Identify which cell holds the provided text, then report its (X, Y) central coordinate. 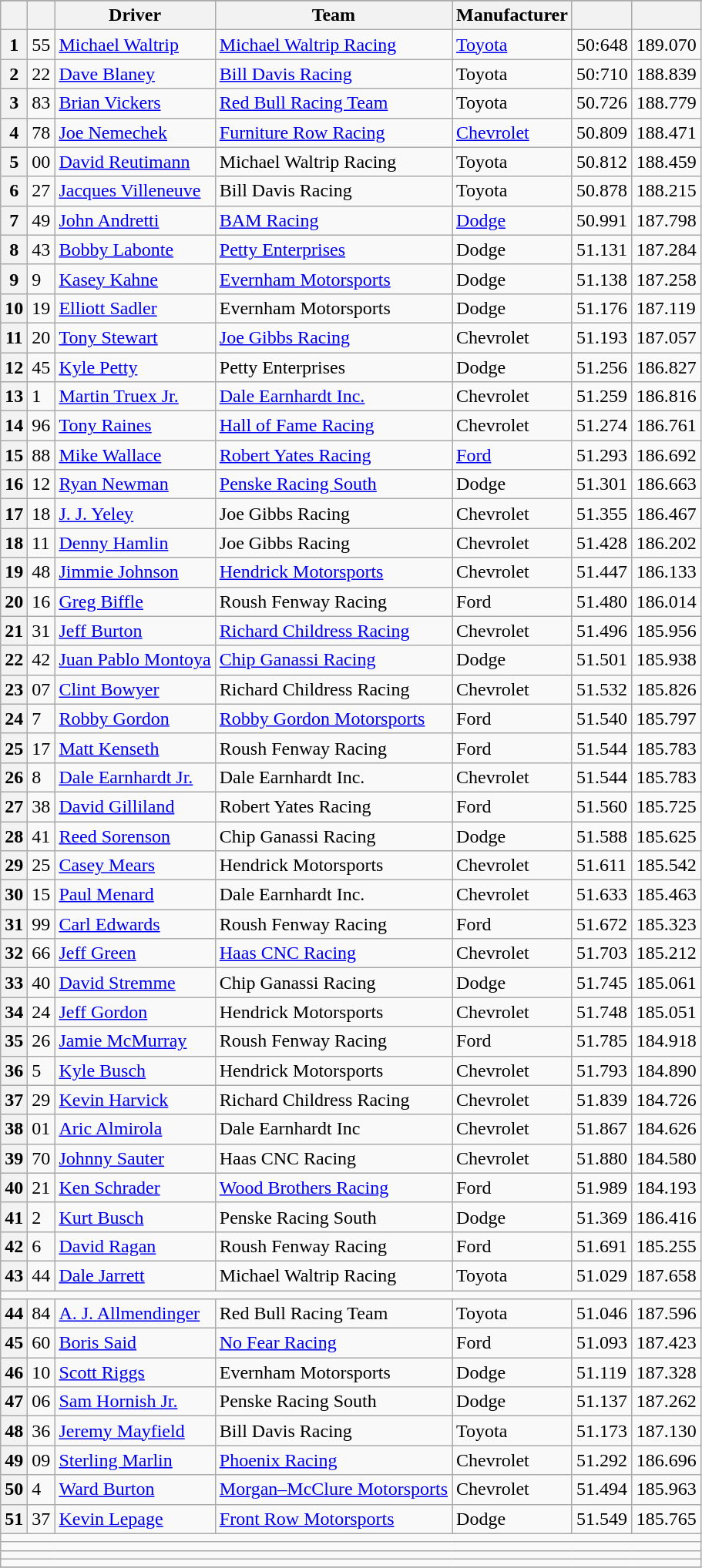
Jacques Villeneuve (135, 191)
Greg Biffle (135, 601)
185.826 (666, 689)
Mike Wallace (135, 455)
Juan Pablo Montoya (135, 660)
Kyle Busch (135, 1070)
51.540 (602, 719)
Manufacturer (512, 15)
184.193 (666, 1188)
51.633 (602, 895)
185.797 (666, 719)
Casey Mears (135, 866)
Dale Earnhardt Jr. (135, 777)
184.580 (666, 1158)
51.355 (602, 514)
Team (333, 15)
51.691 (602, 1246)
50.991 (602, 220)
50 (14, 1489)
13 (14, 397)
50.809 (602, 132)
28 (14, 836)
David Gilliland (135, 806)
Bobby Labonte (135, 250)
51.867 (602, 1129)
51.119 (602, 1372)
187.596 (666, 1314)
186.692 (666, 455)
Elliott Sadler (135, 308)
188.779 (666, 103)
187.130 (666, 1431)
51.611 (602, 866)
34 (14, 1012)
David Reutimann (135, 162)
51.480 (602, 601)
186.202 (666, 543)
185.963 (666, 1489)
51.672 (602, 924)
50:710 (602, 74)
184.890 (666, 1070)
51.532 (602, 689)
187.057 (666, 337)
51.193 (602, 337)
51.494 (602, 1489)
Morgan–McClure Motorsports (333, 1489)
Kasey Kahne (135, 279)
J. J. Yeley (135, 514)
Kevin Lepage (135, 1519)
187.258 (666, 279)
185.212 (666, 953)
30 (14, 895)
32 (14, 953)
51.029 (602, 1275)
51.137 (602, 1402)
185.061 (666, 983)
50:648 (602, 45)
John Andretti (135, 220)
187.658 (666, 1275)
3 (14, 103)
188.215 (666, 191)
A. J. Allmendinger (135, 1314)
Tony Stewart (135, 337)
Ryan Newman (135, 484)
09 (42, 1460)
99 (42, 924)
51.274 (602, 426)
Ward Burton (135, 1489)
Paul Menard (135, 895)
47 (14, 1402)
188.471 (666, 132)
Jeremy Mayfield (135, 1431)
55 (42, 45)
Jeff Burton (135, 631)
185.625 (666, 836)
186.416 (666, 1217)
185.725 (666, 806)
51.560 (602, 806)
185.956 (666, 631)
Kyle Petty (135, 367)
Tony Raines (135, 426)
Sam Hornish Jr. (135, 1402)
78 (42, 132)
84 (42, 1314)
88 (42, 455)
Wood Brothers Racing (333, 1188)
187.328 (666, 1372)
Robby Gordon (135, 719)
186.133 (666, 572)
Driver (135, 15)
51.447 (602, 572)
Brian Vickers (135, 103)
51.793 (602, 1070)
186.663 (666, 484)
51.588 (602, 836)
Boris Said (135, 1343)
14 (14, 426)
187.284 (666, 250)
Kurt Busch (135, 1217)
187.798 (666, 220)
51.093 (602, 1343)
50.812 (602, 162)
51.501 (602, 660)
187.423 (666, 1343)
96 (42, 426)
51.046 (602, 1314)
184.918 (666, 1041)
06 (42, 1402)
187.119 (666, 308)
51.176 (602, 308)
50.726 (602, 103)
51.138 (602, 279)
46 (14, 1372)
51.785 (602, 1041)
Furniture Row Racing (333, 132)
51.989 (602, 1188)
Jeff Gordon (135, 1012)
185.542 (666, 866)
51.745 (602, 983)
187.262 (666, 1402)
Hall of Fame Racing (333, 426)
39 (14, 1158)
83 (42, 103)
186.467 (666, 514)
51.880 (602, 1158)
Dale Jarrett (135, 1275)
David Ragan (135, 1246)
188.839 (666, 74)
66 (42, 953)
01 (42, 1129)
Front Row Motorsports (333, 1519)
23 (14, 689)
33 (14, 983)
Aric Almirola (135, 1129)
Dave Blaney (135, 74)
Jimmie Johnson (135, 572)
Robby Gordon Motorsports (333, 719)
50.878 (602, 191)
Kevin Harvick (135, 1100)
186.827 (666, 367)
Phoenix Racing (333, 1460)
Johnny Sauter (135, 1158)
51.369 (602, 1217)
Ken Schrader (135, 1188)
Joe Nemechek (135, 132)
51.496 (602, 631)
Jamie McMurray (135, 1041)
Jeff Green (135, 953)
Scott Riggs (135, 1372)
51.703 (602, 953)
Martin Truex Jr. (135, 397)
Clint Bowyer (135, 689)
51.428 (602, 543)
51.301 (602, 484)
Denny Hamlin (135, 543)
Carl Edwards (135, 924)
185.765 (666, 1519)
185.051 (666, 1012)
00 (42, 162)
186.816 (666, 397)
189.070 (666, 45)
51.173 (602, 1431)
51.259 (602, 397)
184.626 (666, 1129)
186.696 (666, 1460)
51.748 (602, 1012)
186.761 (666, 426)
Dale Earnhardt Inc (333, 1129)
51.256 (602, 367)
185.938 (666, 660)
51.839 (602, 1100)
07 (42, 689)
David Stremme (135, 983)
51.131 (602, 250)
51.292 (602, 1460)
188.459 (666, 162)
35 (14, 1041)
185.255 (666, 1246)
185.323 (666, 924)
51 (14, 1519)
186.014 (666, 601)
Michael Waltrip (135, 45)
70 (42, 1158)
Sterling Marlin (135, 1460)
184.726 (666, 1100)
60 (42, 1343)
Matt Kenseth (135, 748)
51.549 (602, 1519)
185.463 (666, 895)
BAM Racing (333, 220)
Reed Sorenson (135, 836)
No Fear Racing (333, 1343)
51.293 (602, 455)
